Capture the cell that displays the provided text and extract its [X, Y] central coordinate. 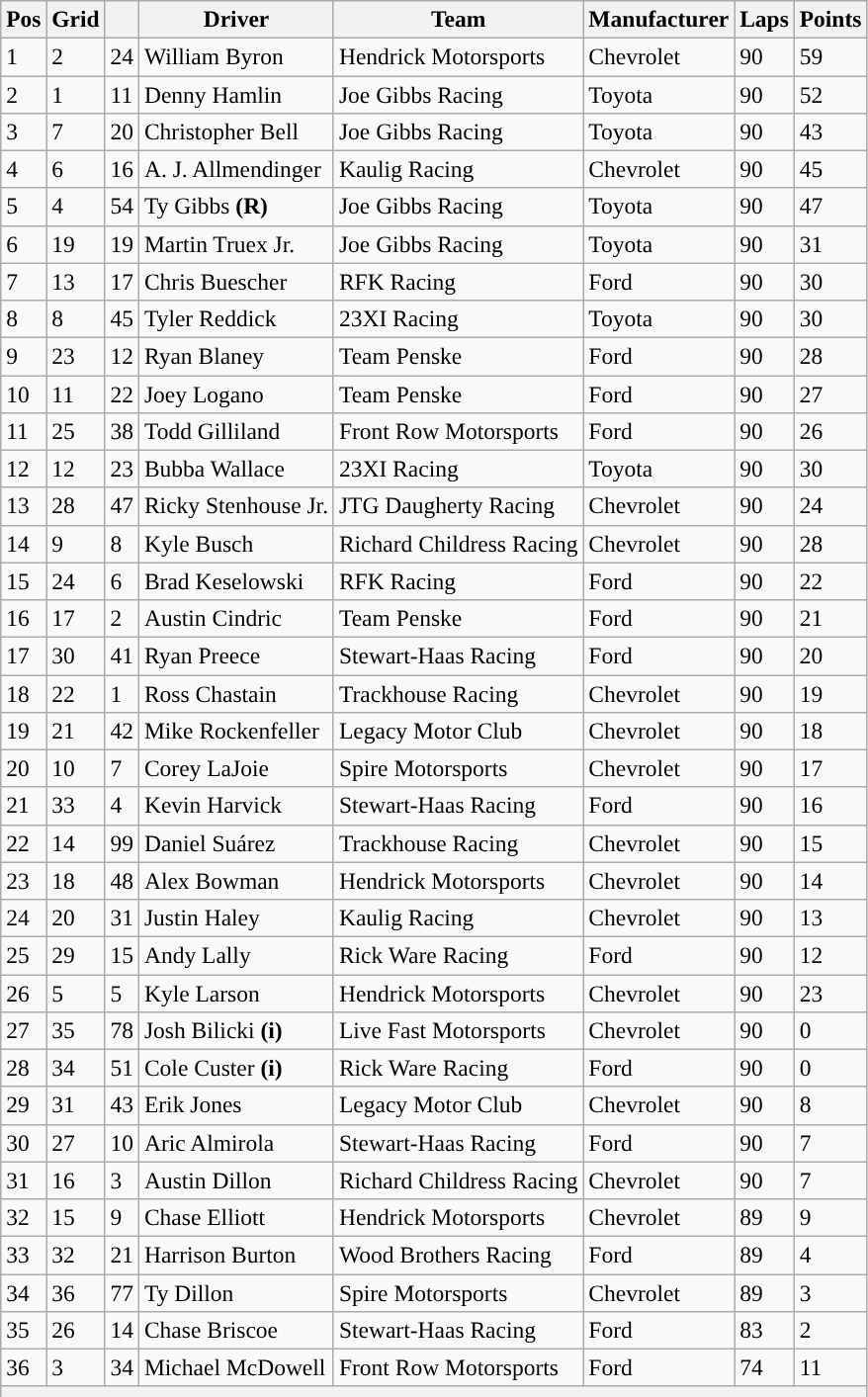
Bubba Wallace [235, 469]
Manufacturer [658, 19]
Joey Logano [235, 393]
77 [122, 1292]
78 [122, 1030]
Ty Gibbs (R) [235, 207]
99 [122, 843]
Laps [765, 19]
Chase Elliott [235, 1217]
Wood Brothers Racing [458, 1255]
Andy Lally [235, 955]
38 [122, 431]
Brad Keselowski [235, 581]
Kyle Larson [235, 993]
Aric Almirola [235, 1143]
52 [830, 94]
74 [765, 1367]
Points [830, 19]
William Byron [235, 56]
Live Fast Motorsports [458, 1030]
Martin Truex Jr. [235, 244]
Pos [24, 19]
Christopher Bell [235, 131]
Austin Cindric [235, 618]
Kevin Harvick [235, 806]
Todd Gilliland [235, 431]
Justin Haley [235, 917]
Chris Buescher [235, 282]
Daniel Suárez [235, 843]
Michael McDowell [235, 1367]
59 [830, 56]
Corey LaJoie [235, 768]
51 [122, 1068]
Harrison Burton [235, 1255]
Ricky Stenhouse Jr. [235, 506]
Denny Hamlin [235, 94]
41 [122, 655]
Ryan Preece [235, 655]
Ross Chastain [235, 693]
Mike Rockenfeller [235, 731]
83 [765, 1330]
Kyle Busch [235, 544]
Grid [75, 19]
Team [458, 19]
Josh Bilicki (i) [235, 1030]
42 [122, 731]
Erik Jones [235, 1105]
Cole Custer (i) [235, 1068]
Driver [235, 19]
48 [122, 881]
Ty Dillon [235, 1292]
JTG Daugherty Racing [458, 506]
A. J. Allmendinger [235, 169]
Tyler Reddick [235, 318]
54 [122, 207]
Austin Dillon [235, 1180]
Alex Bowman [235, 881]
Chase Briscoe [235, 1330]
Ryan Blaney [235, 356]
